Detect which cell encompasses the target text, then output its [X, Y] center coordinate. 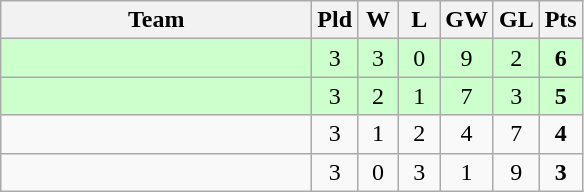
Pts [560, 20]
W [378, 20]
GL [516, 20]
GW [467, 20]
6 [560, 58]
Team [156, 20]
L [420, 20]
5 [560, 96]
Pld [335, 20]
